Output the (X, Y) coordinate of the center of the cell containing the given text.  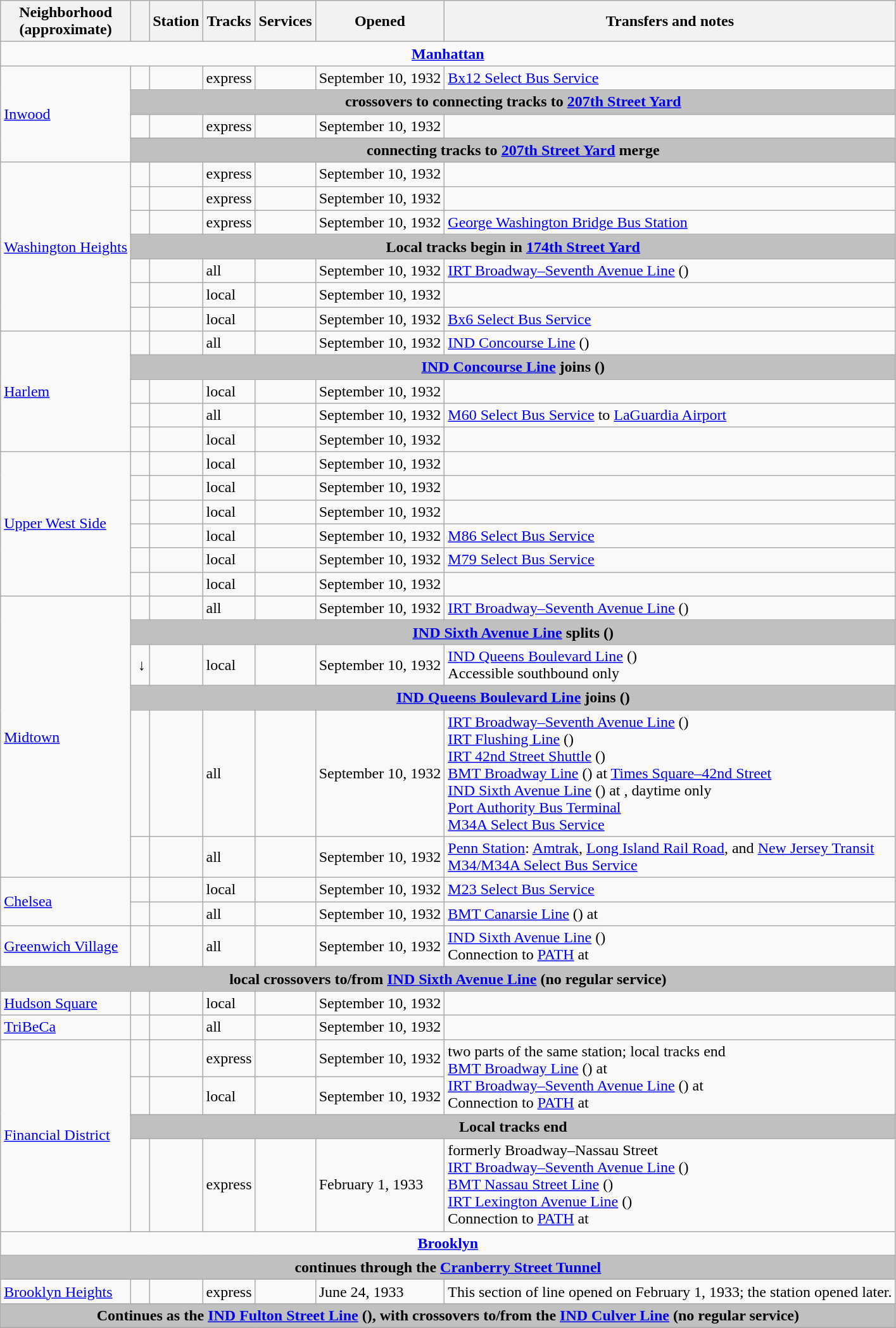
Continues as the IND Fulton Street Line (), with crossovers to/from the IND Culver Line (no regular service) (448, 1315)
connecting tracks to 207th Street Yard merge (514, 150)
M60 Select Bus Service to LaGuardia Airport (670, 415)
Hudson Square (66, 1003)
formerly Broadway–Nassau StreetIRT Broadway–Seventh Avenue Line ()BMT Nassau Street Line ()IRT Lexington Avenue Line ()Connection to PATH at (670, 1185)
Local tracks begin in 174th Street Yard (514, 246)
M23 Select Bus Service (670, 890)
George Washington Bridge Bus Station (670, 222)
Bx12 Select Bus Service (670, 78)
Tracks (229, 22)
Transfers and notes (670, 22)
Services (285, 22)
BMT Canarsie Line () at (670, 914)
Financial District (66, 1135)
Inwood (66, 114)
IND Concourse Line joins () (514, 367)
continues through the Cranberry Street Tunnel (448, 1267)
local crossovers to/from IND Sixth Avenue Line (no regular service) (448, 979)
Brooklyn Heights (66, 1291)
Neighborhood(approximate) (66, 22)
M86 Select Bus Service (670, 536)
Station (176, 22)
Chelsea (66, 902)
IND Concourse Line () (670, 343)
IND Queens Boulevard Line joins () (514, 697)
IND Queens Boulevard Line ()Accessible southbound only (670, 665)
Washington Heights (66, 246)
↓ (141, 665)
M79 Select Bus Service (670, 560)
Upper West Side (66, 524)
Brooklyn (448, 1243)
February 1, 1933 (380, 1185)
IND Sixth Avenue Line splits () (514, 632)
Penn Station: Amtrak, Long Island Rail Road, and New Jersey TransitM34/M34A Select Bus Service (670, 857)
two parts of the same station; local tracks endBMT Broadway Line () at IRT Broadway–Seventh Avenue Line () at Connection to PATH at (670, 1077)
TriBeCa (66, 1027)
IND Sixth Avenue Line ()Connection to PATH at (670, 946)
This section of line opened on February 1, 1933; the station opened later. (670, 1291)
crossovers to connecting tracks to 207th Street Yard (514, 102)
June 24, 1933 (380, 1291)
Harlem (66, 391)
Greenwich Village (66, 946)
Bx6 Select Bus Service (670, 319)
Midtown (66, 737)
Opened (380, 22)
Manhattan (448, 54)
Local tracks end (514, 1127)
